Capture the cell that displays the provided text and extract its (x, y) central coordinate. 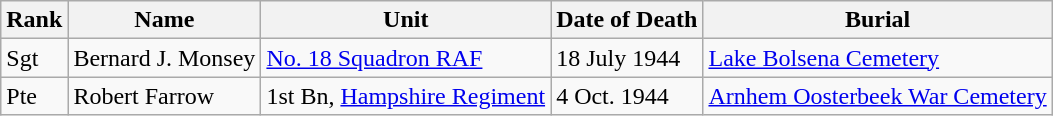
4 Oct. 1944 (627, 96)
Robert Farrow (164, 96)
1st Bn, Hampshire Regiment (406, 96)
Bernard J. Monsey (164, 58)
18 July 1944 (627, 58)
Lake Bolsena Cemetery (878, 58)
Burial (878, 20)
Arnhem Oosterbeek War Cemetery (878, 96)
Sgt (34, 58)
Unit (406, 20)
Rank (34, 20)
Pte (34, 96)
Date of Death (627, 20)
No. 18 Squadron RAF (406, 58)
Name (164, 20)
